Determine the (x, y) coordinate at the center of the cell enclosing the given text.  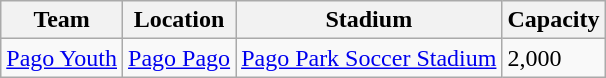
2,000 (554, 58)
Pago Park Soccer Stadium (369, 58)
Location (180, 20)
Team (62, 20)
Capacity (554, 20)
Stadium (369, 20)
Pago Pago (180, 58)
Pago Youth (62, 58)
